From the cell containing the given text, extract its center point as [X, Y] coordinate. 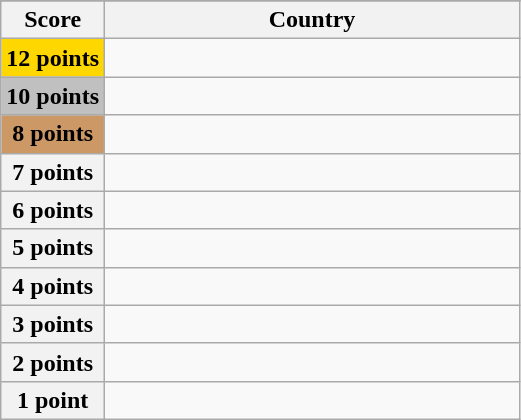
7 points [53, 172]
Score [53, 20]
5 points [53, 248]
2 points [53, 362]
3 points [53, 324]
6 points [53, 210]
12 points [53, 58]
1 point [53, 400]
10 points [53, 96]
4 points [53, 286]
8 points [53, 134]
Country [312, 20]
